Find where the given text appears and provide that cell's center as (x, y) coordinate. 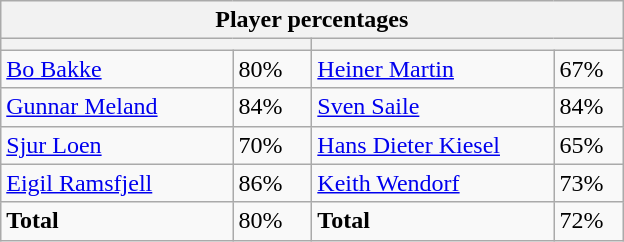
Heiner Martin (433, 69)
72% (588, 221)
Hans Dieter Kiesel (433, 145)
Sven Saile (433, 107)
Eigil Ramsfjell (117, 183)
Gunnar Meland (117, 107)
Bo Bakke (117, 69)
70% (272, 145)
86% (272, 183)
Sjur Loen (117, 145)
Player percentages (312, 20)
65% (588, 145)
67% (588, 69)
Keith Wendorf (433, 183)
73% (588, 183)
